Search for the cell housing the specified text and yield its [X, Y] center coordinate. 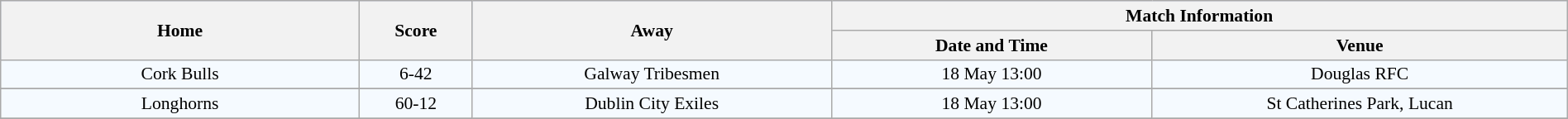
Galway Tribesmen [652, 74]
Home [180, 30]
Longhorns [180, 104]
Dublin City Exiles [652, 104]
Score [415, 30]
Match Information [1199, 16]
Douglas RFC [1360, 74]
60-12 [415, 104]
6-42 [415, 74]
Away [652, 30]
Date and Time [992, 45]
Cork Bulls [180, 74]
St Catherines Park, Lucan [1360, 104]
Venue [1360, 45]
